Return the (X, Y) coordinate for the center point of the cell that contains the specified text.  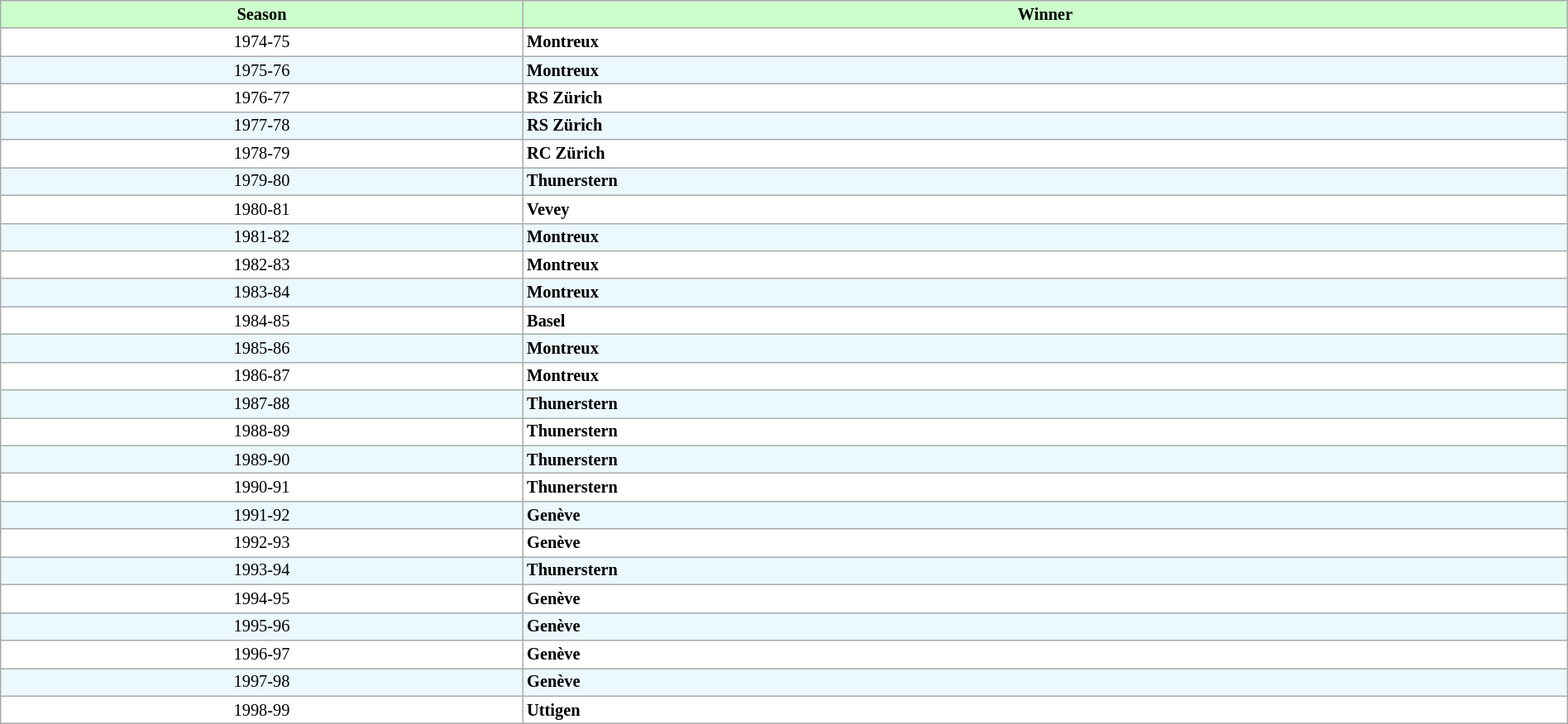
1975-76 (261, 70)
1992-93 (261, 543)
1977-78 (261, 126)
Season (261, 14)
1991-92 (261, 515)
RC Zürich (1045, 154)
Uttigen (1045, 710)
1980-81 (261, 209)
1981-82 (261, 237)
1995-96 (261, 626)
1984-85 (261, 321)
1978-79 (261, 154)
1979-80 (261, 181)
1998-99 (261, 710)
Basel (1045, 321)
1985-86 (261, 348)
1996-97 (261, 654)
1989-90 (261, 460)
1994-95 (261, 598)
1976-77 (261, 98)
1990-91 (261, 487)
1986-87 (261, 376)
1983-84 (261, 293)
1974-75 (261, 42)
1982-83 (261, 264)
1993-94 (261, 570)
Vevey (1045, 209)
Winner (1045, 14)
1987-88 (261, 404)
1988-89 (261, 431)
1997-98 (261, 682)
